Output the [X, Y] coordinate of the center of the cell containing the given text.  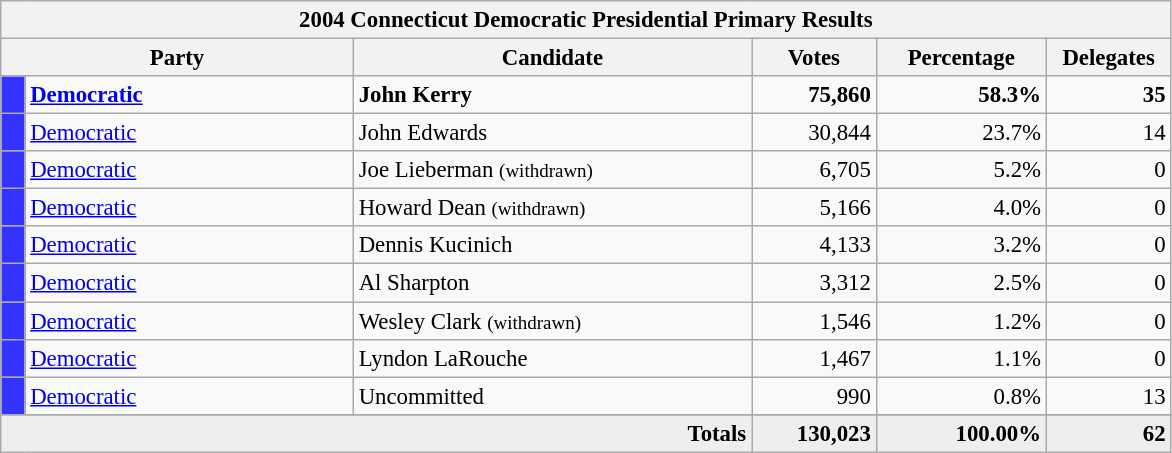
130,023 [814, 433]
23.7% [961, 133]
100.00% [961, 433]
Howard Dean (withdrawn) [552, 208]
5.2% [961, 170]
Uncommitted [552, 396]
4.0% [961, 208]
Dennis Kucinich [552, 245]
14 [1108, 133]
1,467 [814, 358]
30,844 [814, 133]
5,166 [814, 208]
6,705 [814, 170]
Joe Lieberman (withdrawn) [552, 170]
John Edwards [552, 133]
1.1% [961, 358]
Al Sharpton [552, 283]
3,312 [814, 283]
Wesley Clark (withdrawn) [552, 321]
58.3% [961, 95]
1,546 [814, 321]
Votes [814, 58]
1.2% [961, 321]
35 [1108, 95]
2004 Connecticut Democratic Presidential Primary Results [586, 20]
Party [178, 58]
John Kerry [552, 95]
990 [814, 396]
Totals [376, 433]
Percentage [961, 58]
3.2% [961, 245]
Candidate [552, 58]
2.5% [961, 283]
62 [1108, 433]
Lyndon LaRouche [552, 358]
4,133 [814, 245]
13 [1108, 396]
Delegates [1108, 58]
75,860 [814, 95]
0.8% [961, 396]
